Find where the given text appears and provide that cell's center as [x, y] coordinate. 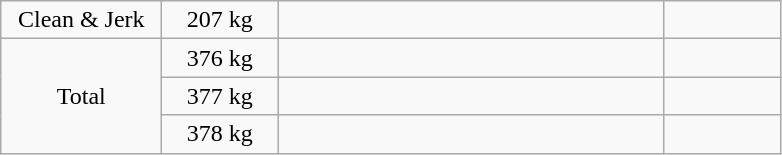
378 kg [220, 134]
377 kg [220, 96]
Clean & Jerk [82, 20]
207 kg [220, 20]
Total [82, 96]
376 kg [220, 58]
